Capture the cell that displays the provided text and extract its (x, y) central coordinate. 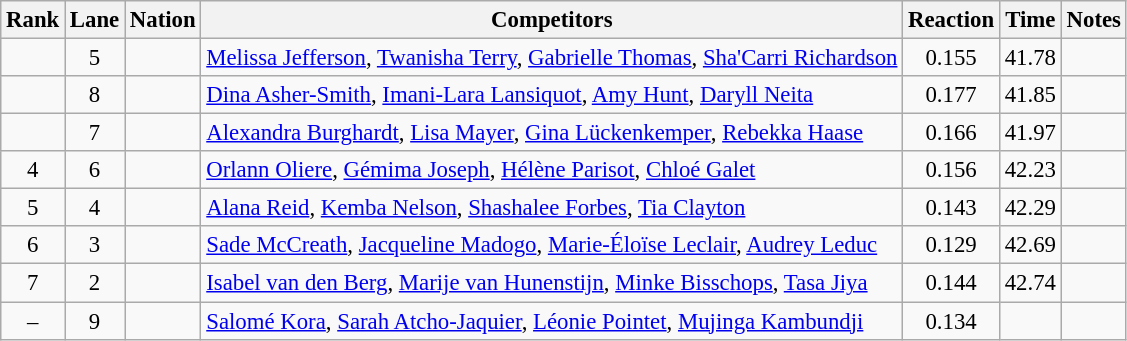
Alexandra Burghardt, Lisa Mayer, Gina Lückenkemper, Rebekka Haase (552, 133)
Nation (163, 20)
0.143 (952, 208)
Rank (33, 20)
9 (95, 321)
3 (95, 245)
0.129 (952, 245)
Time (1030, 20)
Reaction (952, 20)
Alana Reid, Kemba Nelson, Shashalee Forbes, Tia Clayton (552, 208)
0.155 (952, 58)
41.97 (1030, 133)
0.156 (952, 170)
42.74 (1030, 283)
0.166 (952, 133)
Sade McCreath, Jacqueline Madogo, Marie-Éloïse Leclair, Audrey Leduc (552, 245)
Salomé Kora, Sarah Atcho-Jaquier, Léonie Pointet, Mujinga Kambundji (552, 321)
Isabel van den Berg, Marije van Hunenstijn, Minke Bisschops, Tasa Jiya (552, 283)
0.134 (952, 321)
2 (95, 283)
Lane (95, 20)
Notes (1094, 20)
41.78 (1030, 58)
0.177 (952, 95)
42.69 (1030, 245)
Orlann Oliere, Gémima Joseph, Hélène Parisot, Chloé Galet (552, 170)
Competitors (552, 20)
41.85 (1030, 95)
Melissa Jefferson, Twanisha Terry, Gabrielle Thomas, Sha'Carri Richardson (552, 58)
0.144 (952, 283)
42.29 (1030, 208)
42.23 (1030, 170)
8 (95, 95)
– (33, 321)
Dina Asher-Smith, Imani-Lara Lansiquot, Amy Hunt, Daryll Neita (552, 95)
